Determine the (X, Y) coordinate at the center of the cell enclosing the given text.  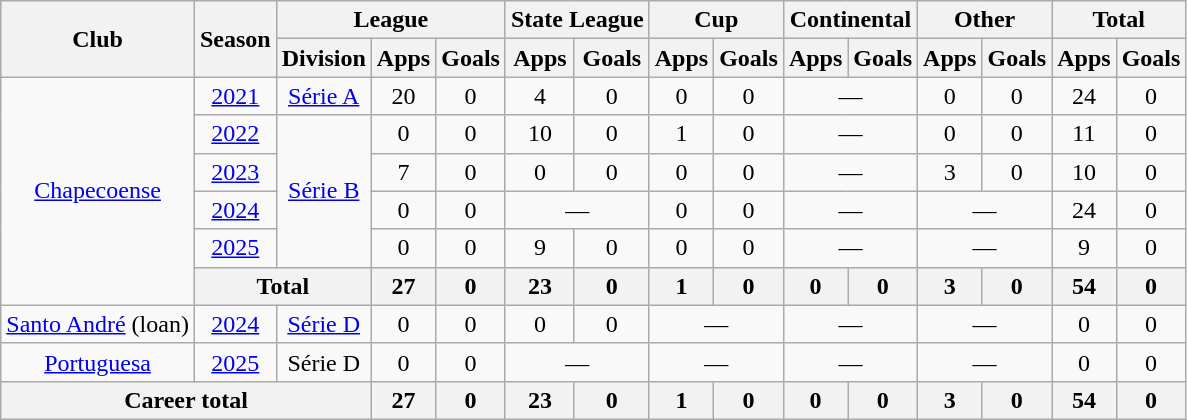
League (390, 20)
Série A (324, 96)
Cup (716, 20)
2022 (235, 134)
Division (324, 58)
Santo André (loan) (98, 324)
7 (403, 172)
State League (577, 20)
Série B (324, 191)
11 (1084, 134)
Continental (850, 20)
2023 (235, 172)
Club (98, 39)
4 (540, 96)
Season (235, 39)
Other (985, 20)
2021 (235, 96)
Chapecoense (98, 191)
Career total (186, 400)
20 (403, 96)
Portuguesa (98, 362)
